Identify which cell holds the provided text, then report its (X, Y) central coordinate. 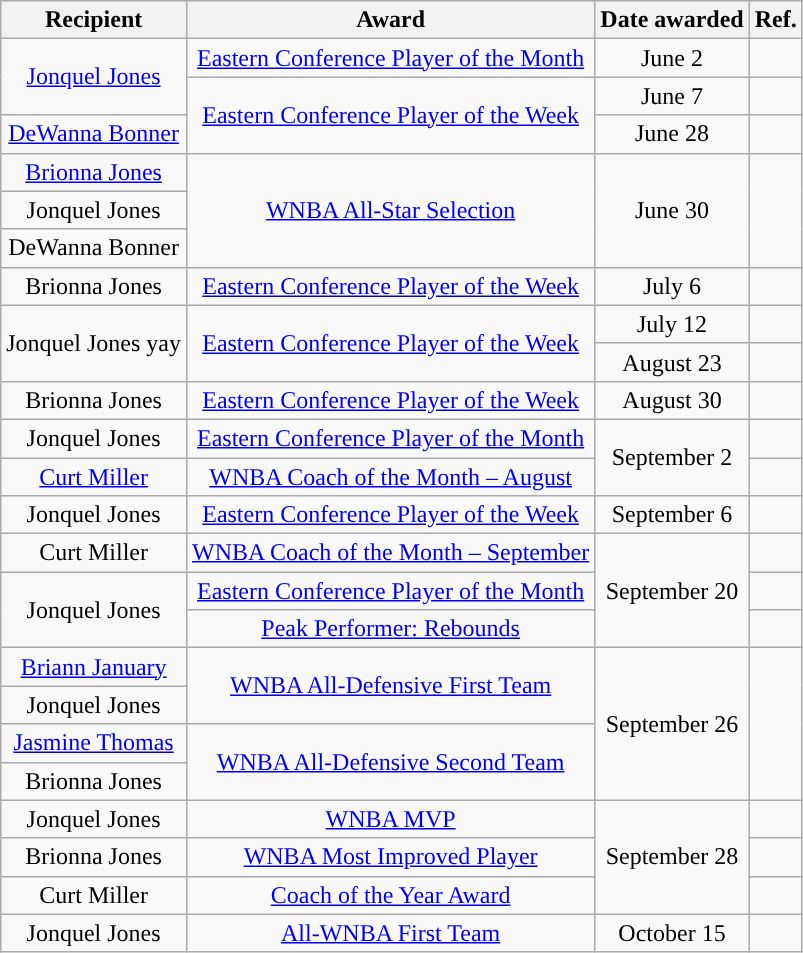
Award (390, 20)
All-WNBA First Team (390, 933)
WNBA All-Defensive Second Team (390, 762)
August 30 (672, 400)
WNBA Coach of the Month – September (390, 553)
WNBA All-Defensive First Team (390, 686)
WNBA Coach of the Month – August (390, 477)
Date awarded (672, 20)
September 28 (672, 857)
September 20 (672, 591)
Coach of the Year Award (390, 895)
Recipient (94, 20)
WNBA MVP (390, 819)
Jasmine Thomas (94, 743)
Peak Performer: Rebounds (390, 629)
September 26 (672, 724)
August 23 (672, 362)
September 2 (672, 457)
June 2 (672, 58)
June 7 (672, 96)
Briann January (94, 667)
July 6 (672, 286)
WNBA Most Improved Player (390, 857)
June 28 (672, 134)
September 6 (672, 515)
October 15 (672, 933)
Ref. (776, 20)
Jonquel Jones yay (94, 343)
July 12 (672, 324)
WNBA All-Star Selection (390, 210)
June 30 (672, 210)
